Output the (x, y) coordinate of the center of the cell containing the given text.  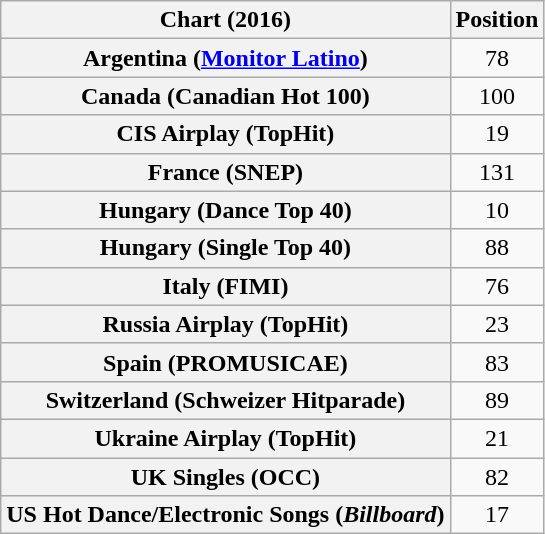
131 (497, 172)
100 (497, 96)
17 (497, 515)
76 (497, 286)
82 (497, 477)
Spain (PROMUSICAE) (226, 362)
US Hot Dance/Electronic Songs (Billboard) (226, 515)
Argentina (Monitor Latino) (226, 58)
89 (497, 400)
UK Singles (OCC) (226, 477)
Hungary (Dance Top 40) (226, 210)
CIS Airplay (TopHit) (226, 134)
France (SNEP) (226, 172)
Position (497, 20)
10 (497, 210)
23 (497, 324)
88 (497, 248)
Italy (FIMI) (226, 286)
78 (497, 58)
Hungary (Single Top 40) (226, 248)
Canada (Canadian Hot 100) (226, 96)
Switzerland (Schweizer Hitparade) (226, 400)
Chart (2016) (226, 20)
Ukraine Airplay (TopHit) (226, 438)
Russia Airplay (TopHit) (226, 324)
19 (497, 134)
21 (497, 438)
83 (497, 362)
